Return [X, Y] of the center of cell containing provided text 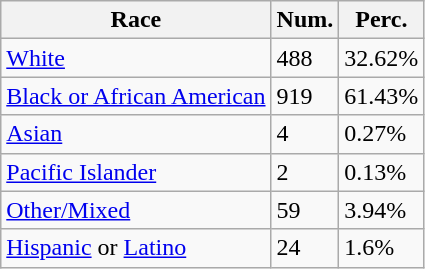
59 [305, 210]
1.6% [382, 248]
Asian [136, 134]
Other/Mixed [136, 210]
Perc. [382, 20]
32.62% [382, 58]
0.27% [382, 134]
2 [305, 172]
4 [305, 134]
Num. [305, 20]
919 [305, 96]
3.94% [382, 210]
61.43% [382, 96]
Pacific Islander [136, 172]
0.13% [382, 172]
Hispanic or Latino [136, 248]
Black or African American [136, 96]
488 [305, 58]
White [136, 58]
24 [305, 248]
Race [136, 20]
